Capture the cell that displays the provided text and extract its [x, y] central coordinate. 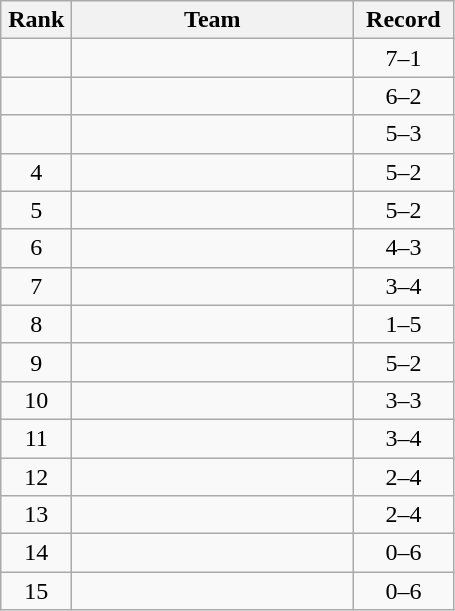
10 [36, 400]
8 [36, 324]
9 [36, 362]
Rank [36, 20]
4 [36, 172]
13 [36, 515]
12 [36, 477]
7 [36, 286]
Team [212, 20]
11 [36, 438]
3–3 [404, 400]
14 [36, 553]
6–2 [404, 96]
5 [36, 210]
5–3 [404, 134]
Record [404, 20]
15 [36, 591]
6 [36, 248]
4–3 [404, 248]
1–5 [404, 324]
7–1 [404, 58]
